Provide the (x, y) coordinate of the cell's center where the given text is located.  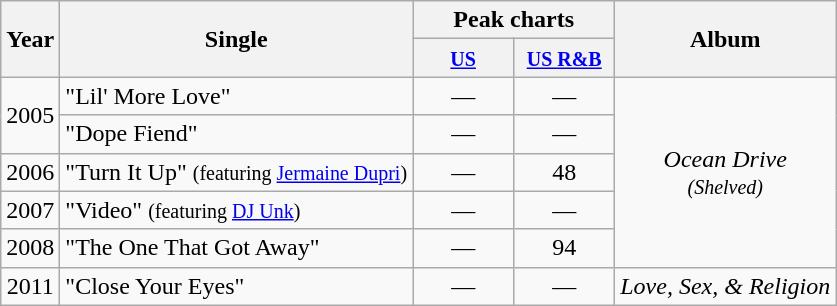
94 (564, 248)
2005 (30, 115)
"Close Your Eyes" (236, 286)
2011 (30, 286)
Ocean Drive(Shelved) (726, 172)
Year (30, 39)
US R&B (564, 58)
2006 (30, 172)
2007 (30, 210)
"The One That Got Away" (236, 248)
"Lil' More Love" (236, 96)
Album (726, 39)
Single (236, 39)
Love, Sex, & Religion (726, 286)
2008 (30, 248)
"Turn It Up" (featuring Jermaine Dupri) (236, 172)
48 (564, 172)
"Dope Fiend" (236, 134)
"Video" (featuring DJ Unk) (236, 210)
US (464, 58)
Peak charts (514, 20)
